Extract the (X, Y) coordinate from the center of the cell holding the provided text.  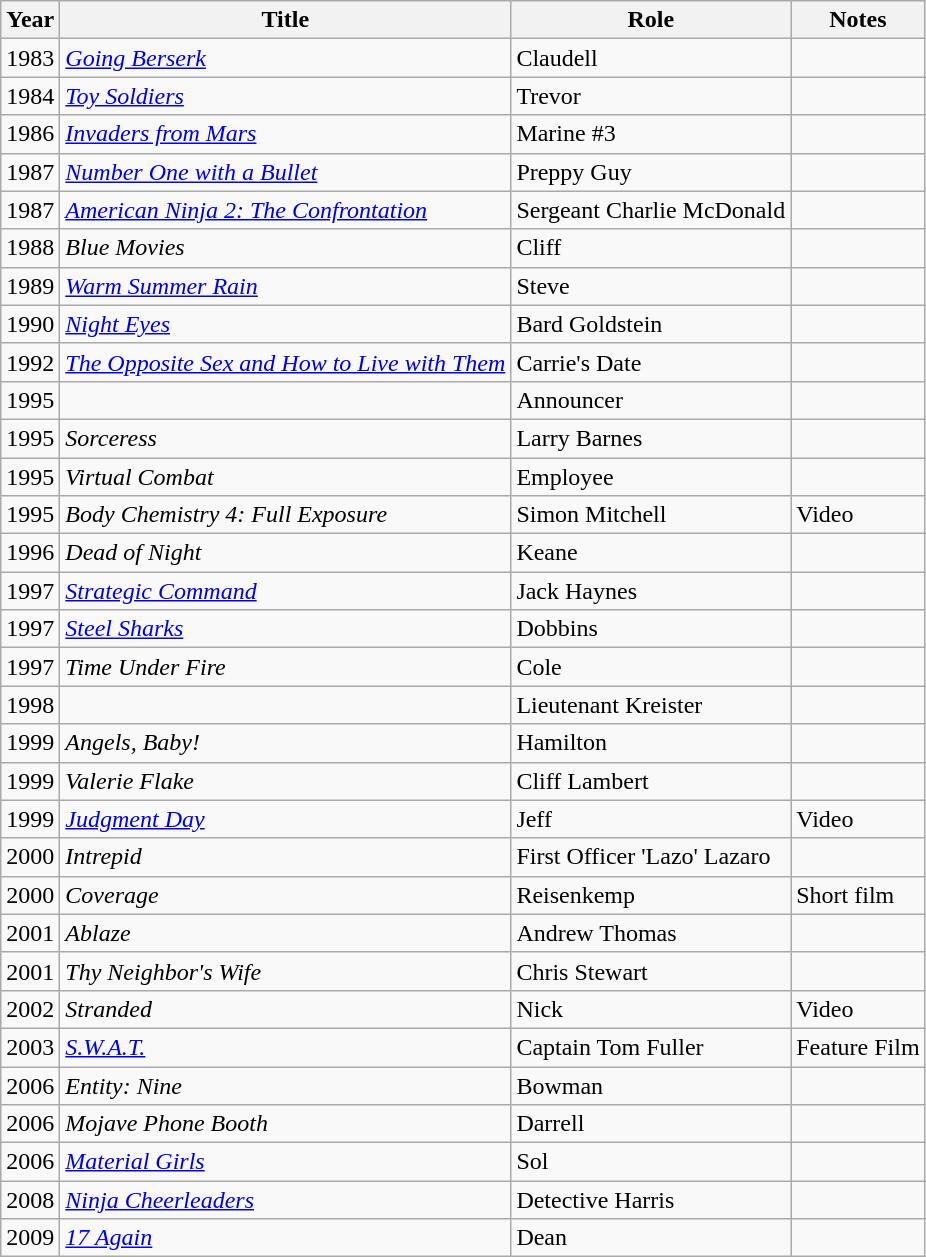
Dobbins (651, 629)
Carrie's Date (651, 362)
Time Under Fire (286, 667)
Bowman (651, 1085)
First Officer 'Lazo' Lazaro (651, 857)
2009 (30, 1238)
Simon Mitchell (651, 515)
Judgment Day (286, 819)
Virtual Combat (286, 477)
American Ninja 2: The Confrontation (286, 210)
S.W.A.T. (286, 1047)
Title (286, 20)
Warm Summer Rain (286, 286)
Steve (651, 286)
Jeff (651, 819)
Dean (651, 1238)
Cole (651, 667)
Number One with a Bullet (286, 172)
Lieutenant Kreister (651, 705)
1996 (30, 553)
Invaders from Mars (286, 134)
Larry Barnes (651, 438)
1984 (30, 96)
Ablaze (286, 933)
Keane (651, 553)
Mojave Phone Booth (286, 1124)
Bard Goldstein (651, 324)
Notes (858, 20)
Feature Film (858, 1047)
Reisenkemp (651, 895)
1983 (30, 58)
Jack Haynes (651, 591)
17 Again (286, 1238)
Toy Soldiers (286, 96)
Hamilton (651, 743)
The Opposite Sex and How to Live with Them (286, 362)
Valerie Flake (286, 781)
Going Berserk (286, 58)
Intrepid (286, 857)
Angels, Baby! (286, 743)
Sorceress (286, 438)
Andrew Thomas (651, 933)
Blue Movies (286, 248)
Steel Sharks (286, 629)
Dead of Night (286, 553)
Nick (651, 1009)
Cliff (651, 248)
Coverage (286, 895)
Sol (651, 1162)
2002 (30, 1009)
Year (30, 20)
1986 (30, 134)
Body Chemistry 4: Full Exposure (286, 515)
1992 (30, 362)
Detective Harris (651, 1200)
Stranded (286, 1009)
Night Eyes (286, 324)
Employee (651, 477)
Darrell (651, 1124)
1990 (30, 324)
Short film (858, 895)
Strategic Command (286, 591)
2008 (30, 1200)
Cliff Lambert (651, 781)
Preppy Guy (651, 172)
Chris Stewart (651, 971)
Material Girls (286, 1162)
1988 (30, 248)
Marine #3 (651, 134)
Trevor (651, 96)
1998 (30, 705)
Ninja Cheerleaders (286, 1200)
Claudell (651, 58)
1989 (30, 286)
2003 (30, 1047)
Announcer (651, 400)
Entity: Nine (286, 1085)
Captain Tom Fuller (651, 1047)
Thy Neighbor's Wife (286, 971)
Role (651, 20)
Sergeant Charlie McDonald (651, 210)
